Detect which cell encompasses the target text, then output its (x, y) center coordinate. 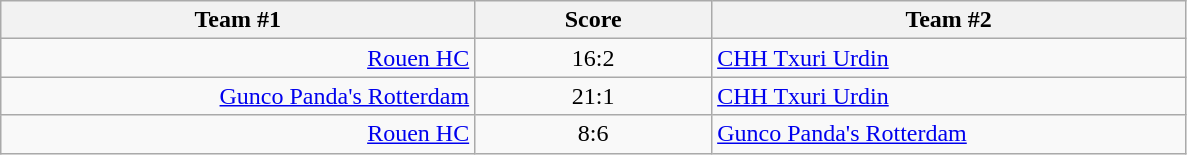
Score (594, 20)
8:6 (594, 134)
21:1 (594, 96)
Team #1 (238, 20)
16:2 (594, 58)
Team #2 (949, 20)
